Detect which cell encompasses the target text, then output its [X, Y] center coordinate. 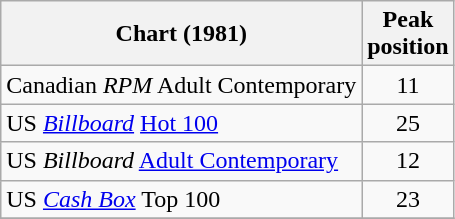
US Billboard Hot 100 [182, 123]
25 [408, 123]
US Billboard Adult Contemporary [182, 161]
12 [408, 161]
23 [408, 199]
Chart (1981) [182, 34]
11 [408, 85]
Peakposition [408, 34]
Canadian RPM Adult Contemporary [182, 85]
US Cash Box Top 100 [182, 199]
